Search for the cell housing the specified text and yield its (x, y) center coordinate. 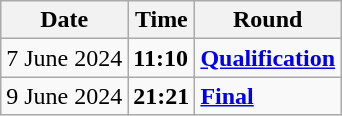
Final (268, 96)
7 June 2024 (64, 58)
Date (64, 20)
21:21 (162, 96)
Time (162, 20)
11:10 (162, 58)
9 June 2024 (64, 96)
Qualification (268, 58)
Round (268, 20)
